Scan for the cell matching the given text and deliver its (x, y) coordinate at center. 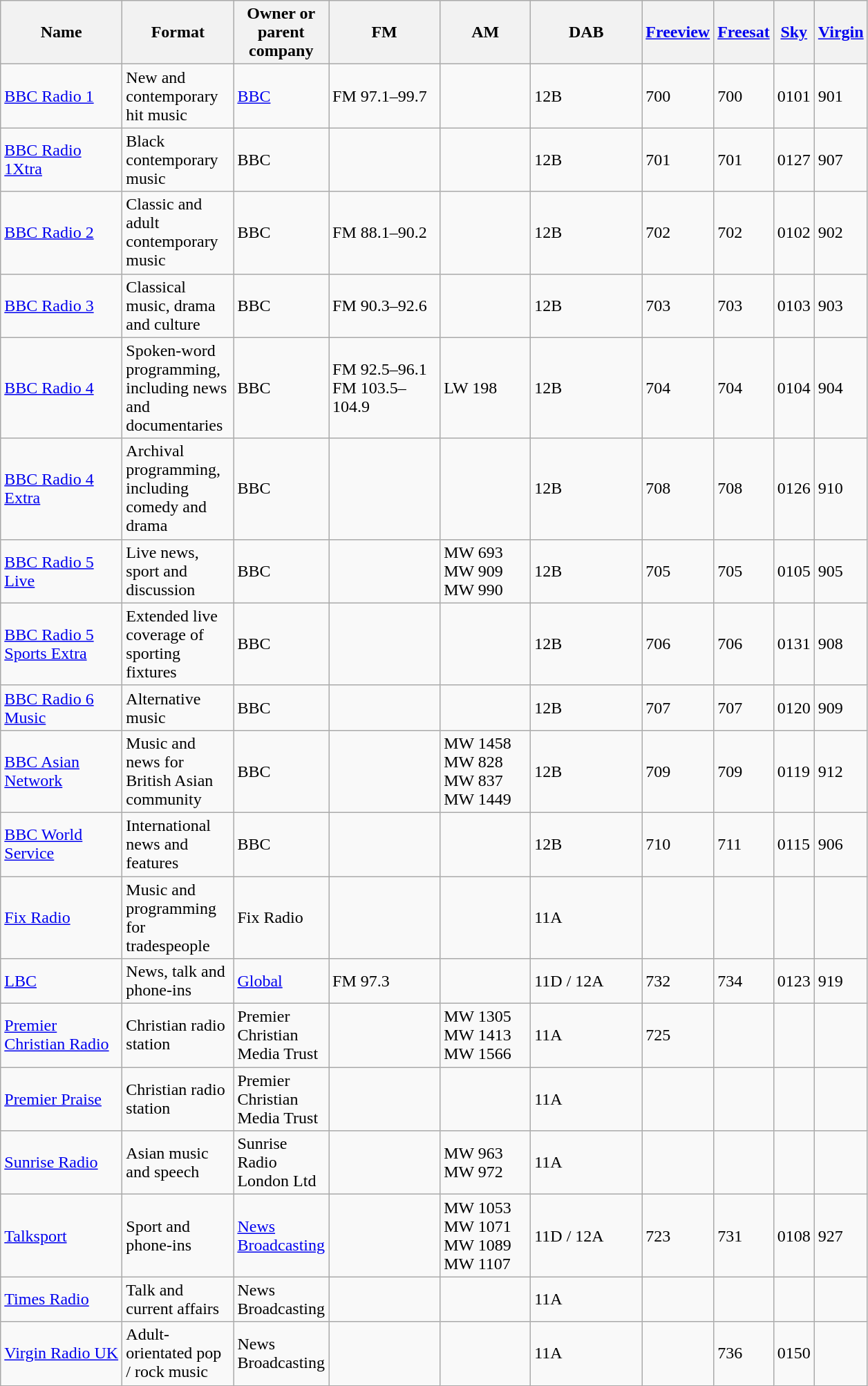
MW 1458 MW 828 MW 837 MW 1449 (485, 771)
MW 963 MW 972 (485, 1163)
BBC Radio 1Xtra (62, 160)
BBC Radio 3 (62, 306)
Music and news for British Asian community (178, 771)
FM (384, 32)
Freeview (678, 32)
725 (678, 1036)
Talksport (62, 1236)
News, talk and phone-ins (178, 982)
Spoken-word programming, including news and documentaries (178, 388)
Live news, sport and discussion (178, 571)
732 (678, 982)
734 (744, 982)
BBC Radio 2 (62, 232)
0131 (793, 644)
0104 (793, 388)
906 (840, 844)
Classical music, drama and culture (178, 306)
0126 (793, 489)
DAB (586, 32)
901 (840, 96)
FM 90.3–92.6 (384, 306)
904 (840, 388)
Name (62, 32)
0115 (793, 844)
0101 (793, 96)
LW 198 (485, 388)
Owner or parent company (281, 32)
Sky (793, 32)
BBC Radio 1 (62, 96)
736 (744, 1354)
Music and programming for tradespeople (178, 918)
International news and features (178, 844)
BBC Radio 5 Sports Extra (62, 644)
908 (840, 644)
AM (485, 32)
912 (840, 771)
BBC World Service (62, 844)
Times Radio (62, 1300)
BBC Radio 4 (62, 388)
Premier Praise (62, 1099)
919 (840, 982)
FM 92.5–96.1FM 103.5–104.9 (384, 388)
731 (744, 1236)
0127 (793, 160)
BBC Radio 6 Music (62, 708)
0123 (793, 982)
Alternative music (178, 708)
Global (281, 982)
FM 97.1–99.7 (384, 96)
Classic and adult contemporary music (178, 232)
Archival programming, including comedy and drama (178, 489)
MW 1305 MW 1413 MW 1566 (485, 1036)
Adult-orientated pop / rock music (178, 1354)
Premier Christian Radio (62, 1036)
Freesat (744, 32)
Sunrise Radio London Ltd (281, 1163)
New and contemporary hit music (178, 96)
909 (840, 708)
910 (840, 489)
723 (678, 1236)
927 (840, 1236)
Virgin (840, 32)
MW 693MW 909MW 990 (485, 571)
BBC Asian Network (62, 771)
BBC Radio 4 Extra (62, 489)
905 (840, 571)
711 (744, 844)
BBC Radio 5 Live (62, 571)
0119 (793, 771)
MW 1053MW 1071MW 1089MW 1107 (485, 1236)
907 (840, 160)
902 (840, 232)
0150 (793, 1354)
Format (178, 32)
0102 (793, 232)
903 (840, 306)
0120 (793, 708)
Sunrise Radio (62, 1163)
0103 (793, 306)
LBC (62, 982)
Extended live coverage of sporting fixtures (178, 644)
Black contemporary music (178, 160)
Talk and current affairs (178, 1300)
Virgin Radio UK (62, 1354)
FM 97.3 (384, 982)
FM 88.1–90.2 (384, 232)
0105 (793, 571)
Sport and phone-ins (178, 1236)
Asian music and speech (178, 1163)
710 (678, 844)
0108 (793, 1236)
